Provide the [x, y] coordinate of the cell's center where the given text is located.  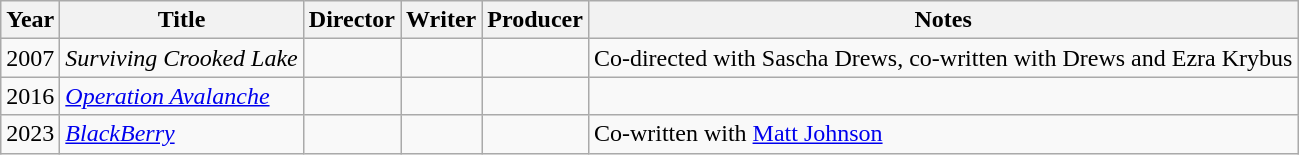
BlackBerry [182, 134]
Surviving Crooked Lake [182, 58]
Title [182, 20]
2016 [30, 96]
2007 [30, 58]
Co-written with Matt Johnson [943, 134]
Writer [442, 20]
Year [30, 20]
Director [352, 20]
2023 [30, 134]
Notes [943, 20]
Producer [536, 20]
Operation Avalanche [182, 96]
Co-directed with Sascha Drews, co-written with Drews and Ezra Krybus [943, 58]
